Extract the [x, y] coordinate from the center of the cell holding the provided text.  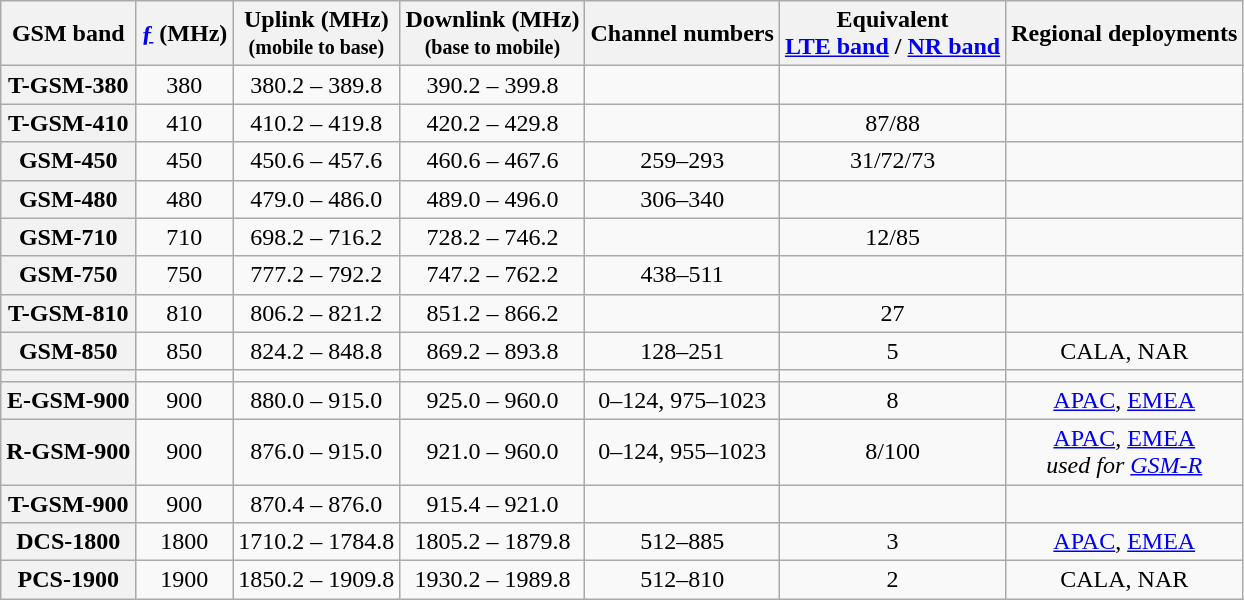
ƒ (MHz) [184, 34]
728.2 – 746.2 [492, 237]
APAC, EMEAused for GSM-R [1124, 452]
380 [184, 85]
750 [184, 275]
410.2 – 419.8 [316, 123]
512–810 [682, 580]
777.2 – 792.2 [316, 275]
E-GSM-900 [68, 400]
R-GSM-900 [68, 452]
3 [892, 542]
Downlink (MHz)(base to mobile) [492, 34]
8/100 [892, 452]
880.0 – 915.0 [316, 400]
Channel numbers [682, 34]
GSM-850 [68, 351]
1850.2 – 1909.8 [316, 580]
876.0 – 915.0 [316, 452]
1710.2 – 1784.8 [316, 542]
27 [892, 313]
GSM-750 [68, 275]
GSM-480 [68, 199]
DCS-1800 [68, 542]
810 [184, 313]
410 [184, 123]
870.4 – 876.0 [316, 503]
450 [184, 161]
921.0 – 960.0 [492, 452]
450.6 – 457.6 [316, 161]
T-GSM-810 [68, 313]
1930.2 – 1989.8 [492, 580]
Regional deployments [1124, 34]
31/72/73 [892, 161]
850 [184, 351]
438–511 [682, 275]
12/85 [892, 237]
915.4 – 921.0 [492, 503]
512–885 [682, 542]
1800 [184, 542]
1805.2 – 1879.8 [492, 542]
T-GSM-380 [68, 85]
GSM band [68, 34]
710 [184, 237]
2 [892, 580]
869.2 – 893.8 [492, 351]
420.2 – 429.8 [492, 123]
0–124, 975–1023 [682, 400]
T-GSM-410 [68, 123]
380.2 – 389.8 [316, 85]
5 [892, 351]
259–293 [682, 161]
925.0 – 960.0 [492, 400]
128–251 [682, 351]
851.2 – 866.2 [492, 313]
T-GSM-900 [68, 503]
1900 [184, 580]
8 [892, 400]
0–124, 955–1023 [682, 452]
698.2 – 716.2 [316, 237]
87/88 [892, 123]
Uplink (MHz)(mobile to base) [316, 34]
489.0 – 496.0 [492, 199]
479.0 – 486.0 [316, 199]
GSM-450 [68, 161]
306–340 [682, 199]
EquivalentLTE band / NR band [892, 34]
806.2 – 821.2 [316, 313]
390.2 – 399.8 [492, 85]
824.2 – 848.8 [316, 351]
GSM-710 [68, 237]
747.2 – 762.2 [492, 275]
480 [184, 199]
460.6 – 467.6 [492, 161]
PCS-1900 [68, 580]
